Capture the cell that displays the provided text and extract its (x, y) central coordinate. 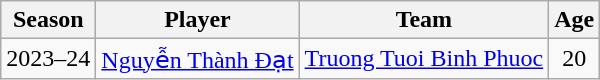
Nguyễn Thành Đạt (198, 59)
Season (48, 20)
Team (424, 20)
Truong Tuoi Binh Phuoc (424, 59)
Age (574, 20)
2023–24 (48, 59)
Player (198, 20)
20 (574, 59)
